Determine the [x, y] coordinate at the center of the cell enclosing the given text.  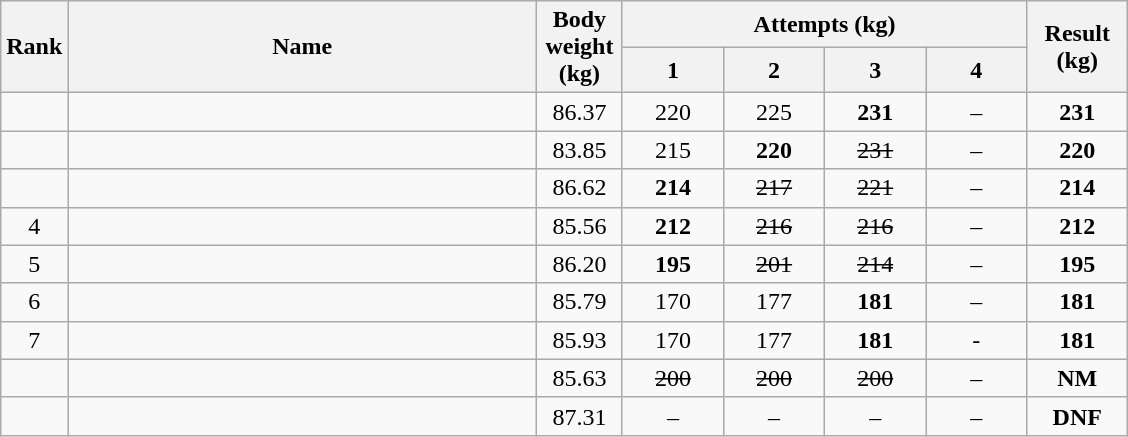
201 [774, 264]
225 [774, 112]
87.31 [579, 416]
Attempts (kg) [824, 24]
217 [774, 188]
1 [672, 70]
83.85 [579, 150]
5 [34, 264]
3 [876, 70]
86.62 [579, 188]
- [976, 340]
Body weight (kg) [579, 47]
85.56 [579, 226]
Name [302, 47]
DNF [1078, 416]
215 [672, 150]
85.79 [579, 302]
NM [1078, 378]
Result (kg) [1078, 47]
7 [34, 340]
85.63 [579, 378]
6 [34, 302]
85.93 [579, 340]
2 [774, 70]
86.20 [579, 264]
221 [876, 188]
86.37 [579, 112]
Rank [34, 47]
